Scan for the cell matching the given text and deliver its (X, Y) coordinate at center. 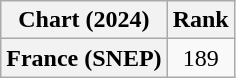
189 (200, 58)
Chart (2024) (84, 20)
France (SNEP) (84, 58)
Rank (200, 20)
